From the cell containing the given text, extract its center point as (X, Y) coordinate. 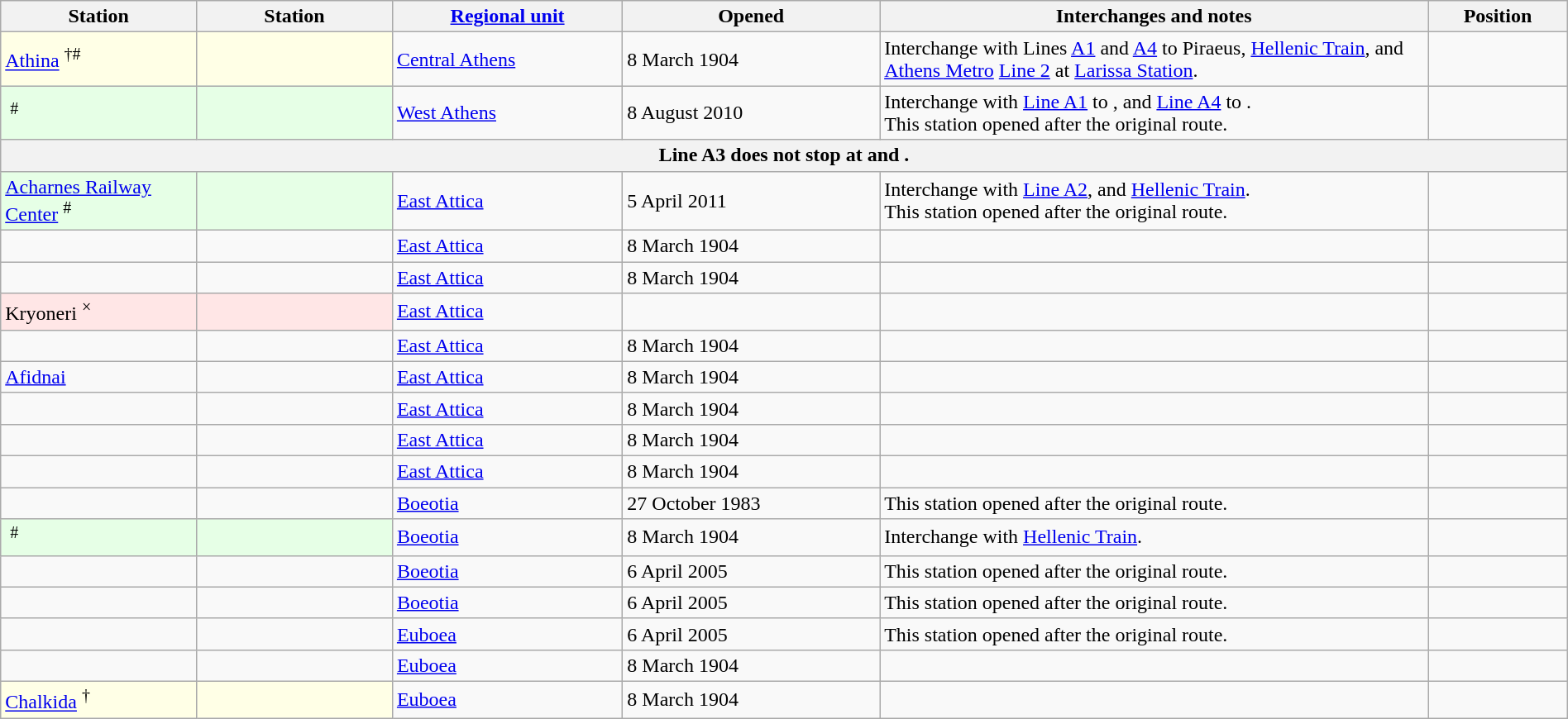
Interchange with Line A2, and Hellenic Train.This station opened after the original route. (1154, 201)
Central Athens (507, 60)
Opened (751, 17)
27 October 1983 (751, 503)
Interchange with Hellenic Train. (1154, 537)
Position (1499, 17)
Interchange with Lines A1 and A4 to Piraeus, Hellenic Train, and Athens Metro Line 2 at Larissa Station. (1154, 60)
Regional unit (507, 17)
Athina †# (99, 60)
Interchange with Line A1 to , and Line A4 to .This station opened after the original route. (1154, 112)
Chalkida † (99, 699)
5 April 2011 (751, 201)
8 August 2010 (751, 112)
Afidnai (99, 377)
Acharnes Railway Center # (99, 201)
West Athens (507, 112)
Interchanges and notes (1154, 17)
Kryoneri × (99, 312)
Line A3 does not stop at and . (784, 155)
